Determine the (X, Y) coordinate at the center of the cell enclosing the given text.  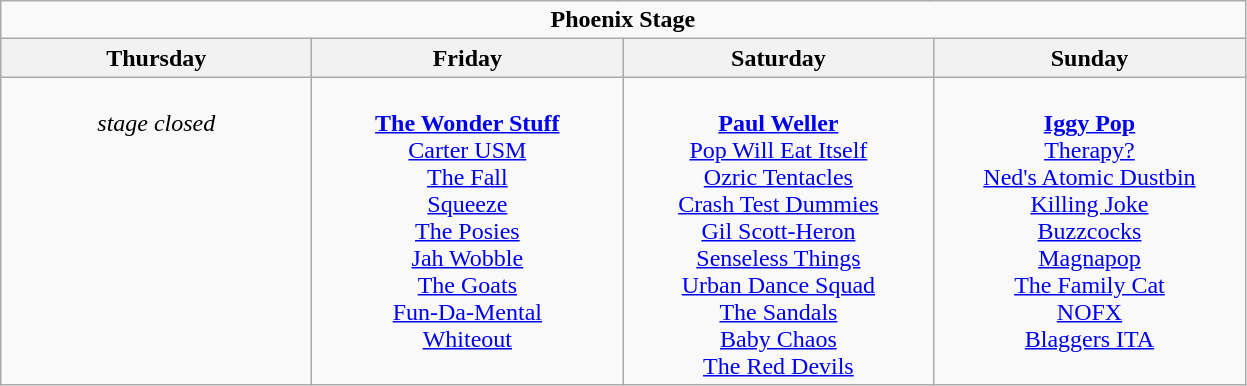
Thursday (156, 58)
Phoenix Stage (623, 20)
Friday (468, 58)
Saturday (778, 58)
The Wonder Stuff Carter USM The Fall Squeeze The Posies Jah Wobble The Goats Fun-Da-Mental Whiteout (468, 231)
stage closed (156, 231)
Sunday (1090, 58)
Iggy Pop Therapy? Ned's Atomic Dustbin Killing Joke Buzzcocks Magnapop The Family Cat NOFX Blaggers ITA (1090, 231)
